Extract the (X, Y) coordinate from the center of the cell holding the provided text.  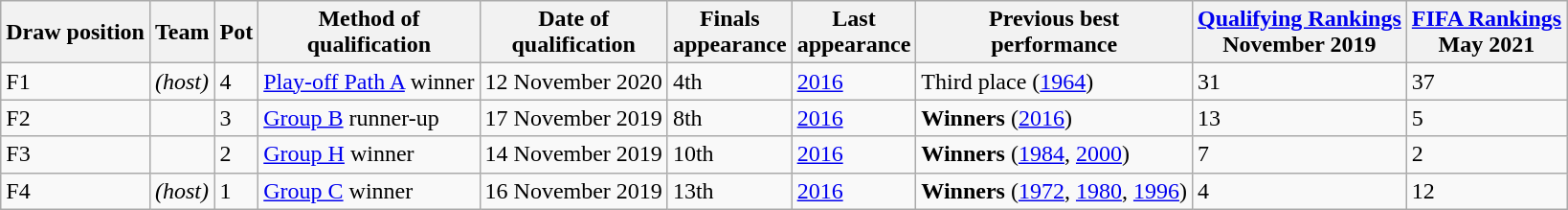
5 (1486, 118)
Date ofquali­fication (573, 33)
14 November 2019 (573, 154)
Finalsappea­rance (729, 33)
Winners (1984, 2000) (1055, 154)
F1 (76, 82)
Third place (1964) (1055, 82)
10th (729, 154)
37 (1486, 82)
7 (1299, 154)
F2 (76, 118)
Play-off Path A winner (370, 82)
Qualifying RankingsNovember 2019 (1299, 33)
17 November 2019 (573, 118)
12 November 2020 (573, 82)
F3 (76, 154)
16 November 2019 (573, 191)
31 (1299, 82)
13 (1299, 118)
Group B runner-up (370, 118)
1 (236, 191)
12 (1486, 191)
Group H winner (370, 154)
Previous bestperfor­mance (1055, 33)
Draw posi­tion (76, 33)
3 (236, 118)
Team (182, 33)
13th (729, 191)
Pot (236, 33)
Method ofquali­fication (370, 33)
FIFA RankingsMay 2021 (1486, 33)
Lastappea­rance (854, 33)
Group C winner (370, 191)
8th (729, 118)
F4 (76, 191)
Winners (2016) (1055, 118)
Winners (1972, 1980, 1996) (1055, 191)
4th (729, 82)
